Detect which cell encompasses the target text, then output its (X, Y) center coordinate. 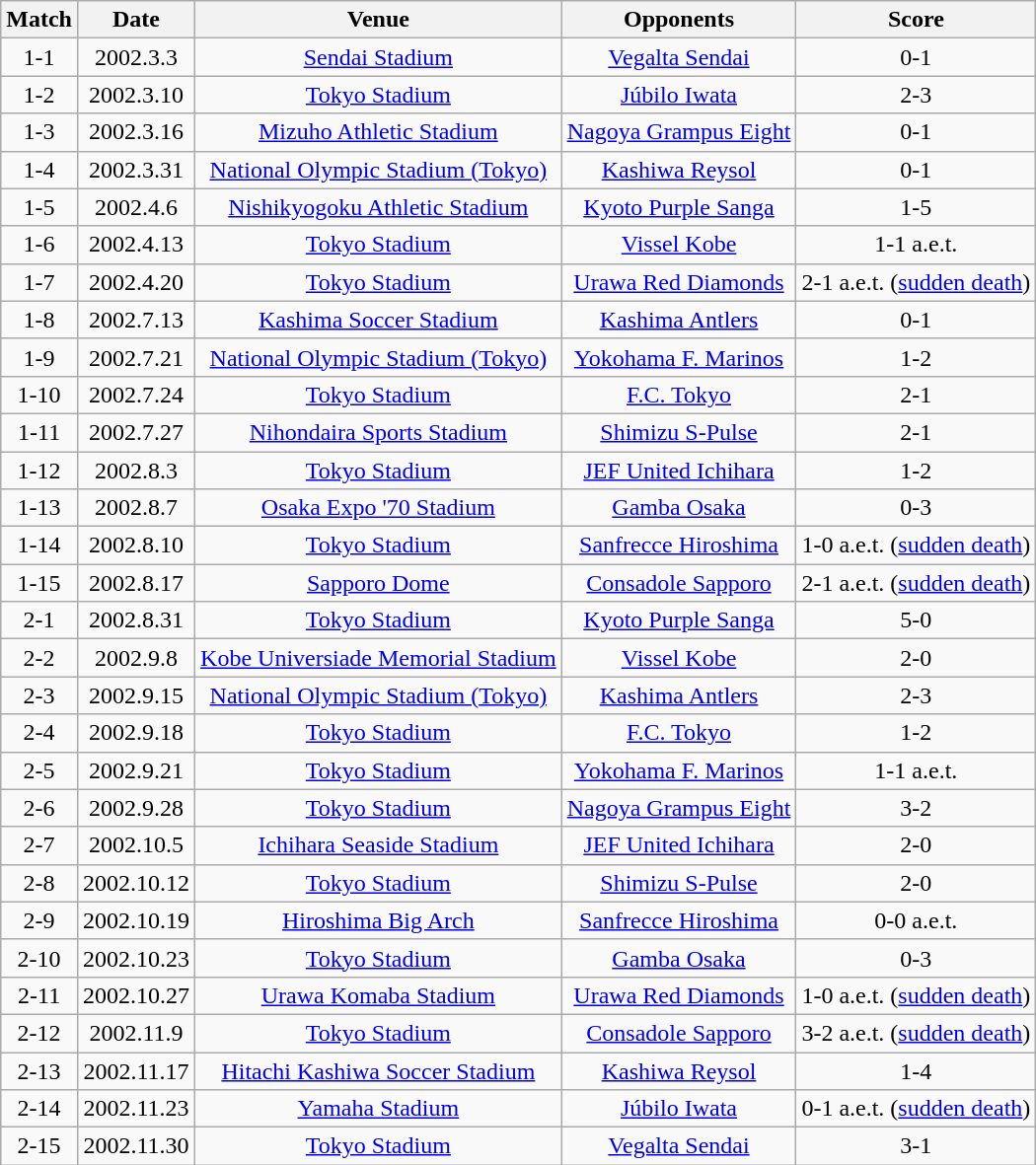
2-2 (39, 658)
2002.11.30 (136, 1146)
Sapporo Dome (379, 583)
2002.9.28 (136, 808)
1-10 (39, 395)
2-15 (39, 1146)
Osaka Expo '70 Stadium (379, 508)
2002.10.5 (136, 845)
Hiroshima Big Arch (379, 920)
2002.11.17 (136, 1070)
2002.7.21 (136, 357)
Nishikyogoku Athletic Stadium (379, 207)
3-1 (916, 1146)
2002.8.7 (136, 508)
2-7 (39, 845)
2-14 (39, 1109)
Venue (379, 20)
2-13 (39, 1070)
2002.3.10 (136, 95)
2002.3.3 (136, 57)
2002.8.17 (136, 583)
1-6 (39, 245)
3-2 a.e.t. (sudden death) (916, 1033)
2-10 (39, 958)
Ichihara Seaside Stadium (379, 845)
Match (39, 20)
2002.9.8 (136, 658)
Date (136, 20)
2-9 (39, 920)
2002.4.6 (136, 207)
1-8 (39, 320)
2002.7.24 (136, 395)
2002.4.13 (136, 245)
2002.8.10 (136, 546)
2-4 (39, 733)
Opponents (679, 20)
2002.9.21 (136, 770)
2-6 (39, 808)
1-14 (39, 546)
Mizuho Athletic Stadium (379, 132)
1-1 (39, 57)
3-2 (916, 808)
2-8 (39, 883)
Yamaha Stadium (379, 1109)
1-11 (39, 432)
Kobe Universiade Memorial Stadium (379, 658)
2002.9.18 (136, 733)
2002.3.16 (136, 132)
5-0 (916, 620)
2-11 (39, 995)
2002.7.13 (136, 320)
2002.4.20 (136, 282)
2002.9.15 (136, 695)
Sendai Stadium (379, 57)
2002.11.9 (136, 1033)
1-9 (39, 357)
Score (916, 20)
1-3 (39, 132)
0-1 a.e.t. (sudden death) (916, 1109)
1-7 (39, 282)
2002.8.31 (136, 620)
Nihondaira Sports Stadium (379, 432)
Kashima Soccer Stadium (379, 320)
Hitachi Kashiwa Soccer Stadium (379, 1070)
2002.8.3 (136, 471)
2002.10.19 (136, 920)
1-15 (39, 583)
2-5 (39, 770)
2002.3.31 (136, 170)
Urawa Komaba Stadium (379, 995)
1-13 (39, 508)
2002.10.27 (136, 995)
1-12 (39, 471)
2-12 (39, 1033)
2002.10.12 (136, 883)
2002.7.27 (136, 432)
0-0 a.e.t. (916, 920)
2002.10.23 (136, 958)
2002.11.23 (136, 1109)
